Scan for the cell matching the given text and deliver its [X, Y] coordinate at center. 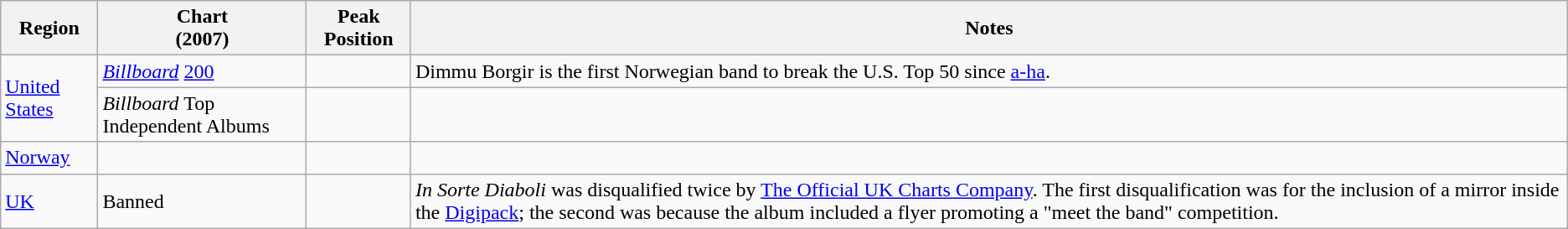
Dimmu Borgir is the first Norwegian band to break the U.S. Top 50 since a-ha. [988, 71]
Region [49, 29]
Norway [49, 158]
Billboard Top Independent Albums [203, 114]
Billboard 200 [203, 71]
Chart (2007) [203, 29]
Banned [203, 201]
United States [49, 99]
UK [49, 201]
Peak Position [358, 29]
Notes [988, 29]
